Extract the [X, Y] coordinate from the center of the cell holding the provided text.  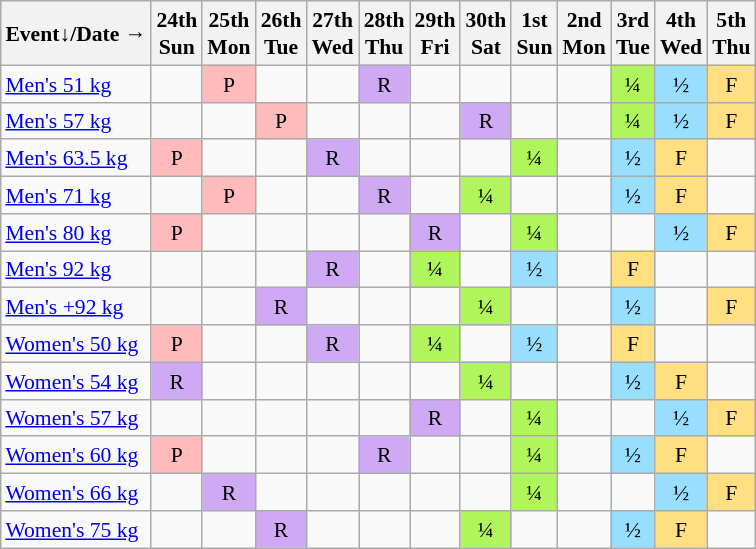
24thSun [176, 33]
Women's 50 kg [76, 344]
Women's 66 kg [76, 492]
Men's 57 kg [76, 120]
5thThu [732, 33]
1stSun [534, 33]
27thWed [333, 33]
30thSat [486, 33]
Men's 80 kg [76, 232]
Women's 57 kg [76, 418]
Men's 63.5 kg [76, 158]
Men's 92 kg [76, 268]
Women's 75 kg [76, 528]
29thFri [436, 33]
2ndMon [584, 33]
Men's 51 kg [76, 84]
28thThu [384, 33]
Event↓/Date → [76, 33]
Men's +92 kg [76, 306]
Men's 71 kg [76, 194]
4thWed [681, 33]
3rdTue [633, 33]
Women's 60 kg [76, 454]
26thTue [282, 33]
Women's 54 kg [76, 380]
25thMon [228, 33]
